Search for the cell housing the specified text and yield its [x, y] center coordinate. 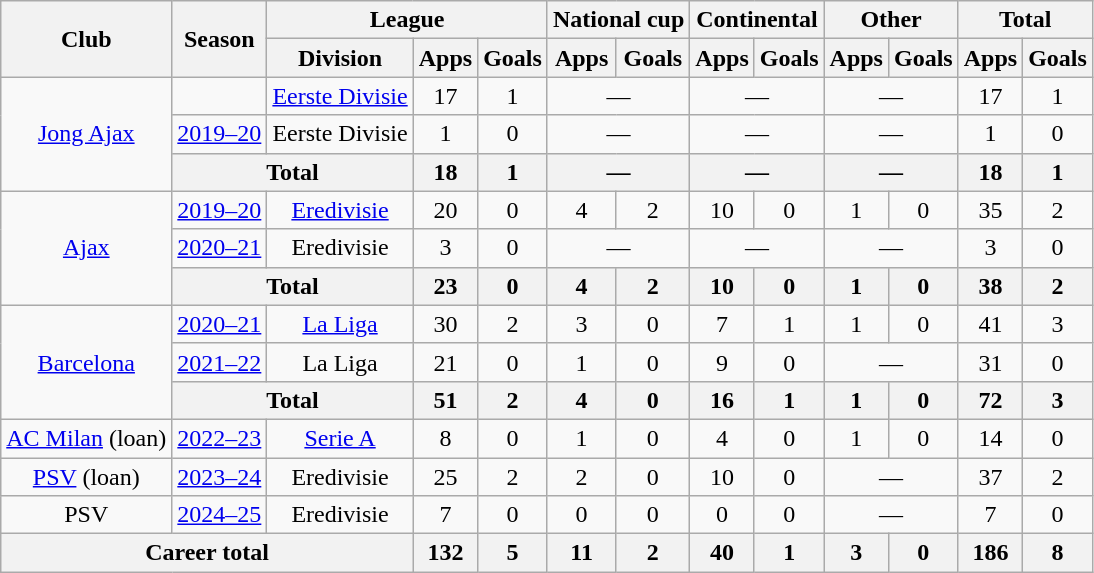
11 [581, 553]
25 [445, 477]
AC Milan (loan) [86, 438]
40 [722, 553]
2021–22 [220, 362]
Serie A [340, 438]
PSV [86, 515]
37 [990, 477]
14 [990, 438]
2024–25 [220, 515]
9 [722, 362]
National cup [618, 20]
Continental [757, 20]
132 [445, 553]
38 [990, 286]
League [408, 20]
35 [990, 210]
72 [990, 400]
51 [445, 400]
Career total [207, 553]
2023–24 [220, 477]
Club [86, 39]
Jong Ajax [86, 134]
Division [340, 58]
31 [990, 362]
Ajax [86, 248]
41 [990, 324]
186 [990, 553]
PSV (loan) [86, 477]
23 [445, 286]
30 [445, 324]
21 [445, 362]
20 [445, 210]
Other [891, 20]
2022–23 [220, 438]
Barcelona [86, 362]
5 [513, 553]
Season [220, 39]
16 [722, 400]
